Return (X, Y) of the center of cell containing provided text 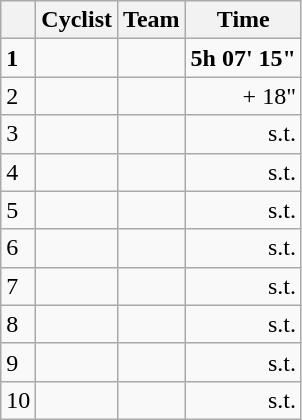
1 (18, 58)
+ 18" (243, 96)
7 (18, 286)
5h 07' 15" (243, 58)
4 (18, 172)
Time (243, 20)
Cyclist (77, 20)
9 (18, 362)
8 (18, 324)
5 (18, 210)
3 (18, 134)
Team (152, 20)
10 (18, 400)
6 (18, 248)
2 (18, 96)
